Determine the [X, Y] coordinate at the center of the cell enclosing the given text.  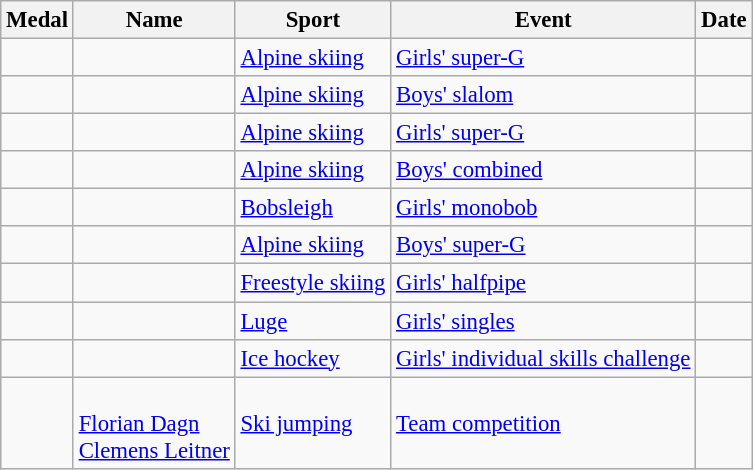
Date [724, 20]
Ice hockey [313, 358]
Girls' monobob [544, 208]
Bobsleigh [313, 208]
Freestyle skiing [313, 283]
Medal [38, 20]
Girls' singles [544, 321]
Florian DagnClemens Leitner [154, 423]
Boys' super-G [544, 245]
Event [544, 20]
Team competition [544, 423]
Luge [313, 321]
Sport [313, 20]
Name [154, 20]
Girls' individual skills challenge [544, 358]
Ski jumping [313, 423]
Girls' halfpipe [544, 283]
Boys' combined [544, 170]
Boys' slalom [544, 95]
